Determine the (X, Y) coordinate at the center of the cell enclosing the given text.  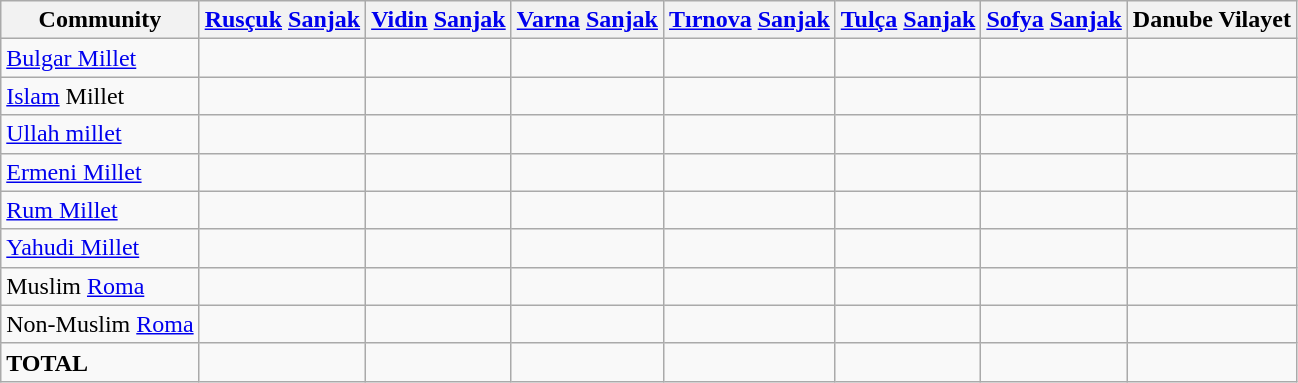
Sofya Sanjak (1054, 20)
Rusçuk Sanjak (282, 20)
TOTAL (100, 362)
Ermeni Millet (100, 172)
Yahudi Millet (100, 248)
Muslim Roma (100, 286)
Tulça Sanjak (908, 20)
Tırnova Sanjak (749, 20)
Non-Muslim Roma (100, 324)
Varna Sanjak (587, 20)
Danube Vilayet (1212, 20)
Ullah millet (100, 134)
Vidin Sanjak (439, 20)
Rum Millet (100, 210)
Community (100, 20)
Bulgar Millet (100, 58)
Islam Millet (100, 96)
